Capture the cell that displays the provided text and extract its [X, Y] central coordinate. 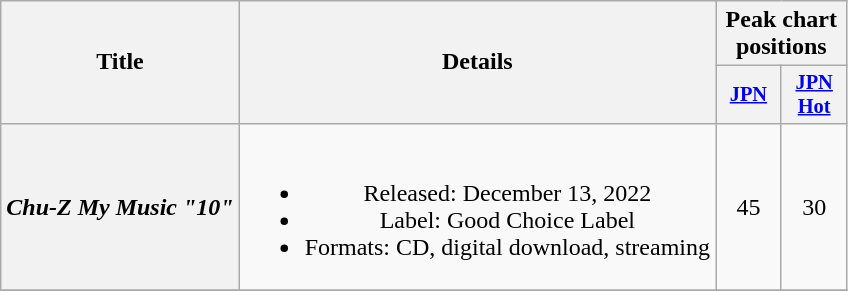
Details [477, 62]
Title [120, 62]
JPN [749, 95]
Chu-Z My Music "10" [120, 206]
JPNHot [814, 95]
Released: December 13, 2022Label: Good Choice LabelFormats: CD, digital download, streaming [477, 206]
Peak chart positions [782, 34]
45 [749, 206]
30 [814, 206]
